Pinpoint the cell where the given text exists, returning its (x, y) midpoint coordinate. 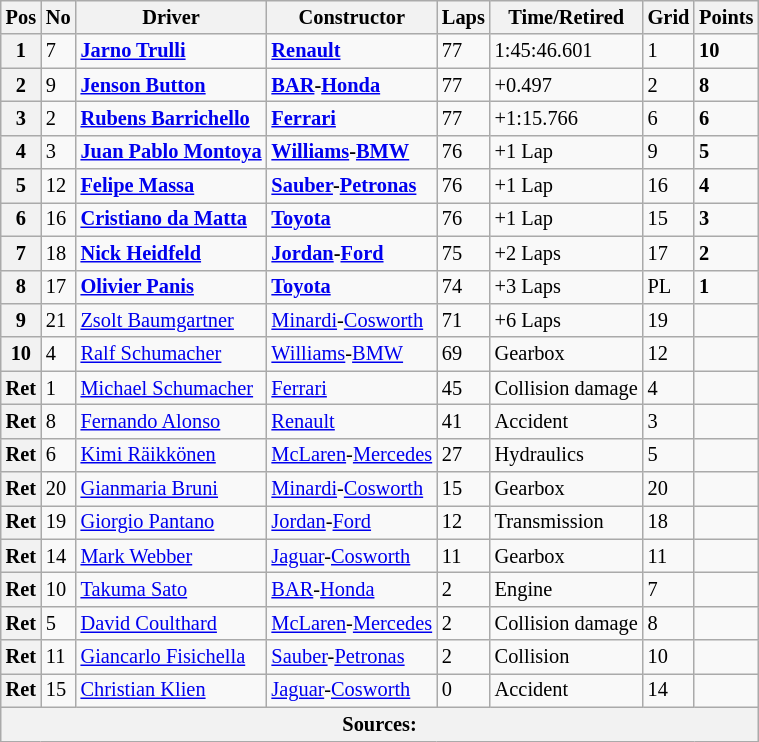
41 (464, 421)
0 (464, 690)
Jarno Trulli (172, 51)
Juan Pablo Montoya (172, 152)
Zsolt Baumgartner (172, 320)
74 (464, 287)
1:45:46.601 (566, 51)
+1:15.766 (566, 118)
Mark Webber (172, 556)
No (58, 17)
Engine (566, 589)
Collision (566, 657)
+6 Laps (566, 320)
Nick Heidfeld (172, 253)
Laps (464, 17)
Olivier Panis (172, 287)
Cristiano da Matta (172, 219)
David Coulthard (172, 623)
Takuma Sato (172, 589)
Driver (172, 17)
Transmission (566, 522)
Constructor (352, 17)
Pos (21, 17)
Felipe Massa (172, 186)
21 (58, 320)
Grid (669, 17)
Jenson Button (172, 85)
Michael Schumacher (172, 388)
69 (464, 354)
Fernando Alonso (172, 421)
Sources: (380, 724)
Christian Klien (172, 690)
+3 Laps (566, 287)
Gianmaria Bruni (172, 489)
75 (464, 253)
Ralf Schumacher (172, 354)
45 (464, 388)
71 (464, 320)
+0.497 (566, 85)
Hydraulics (566, 455)
+2 Laps (566, 253)
Kimi Räikkönen (172, 455)
Giorgio Pantano (172, 522)
27 (464, 455)
Points (726, 17)
PL (669, 287)
Time/Retired (566, 17)
Giancarlo Fisichella (172, 657)
Rubens Barrichello (172, 118)
